From the cell containing the given text, extract its center point as (X, Y) coordinate. 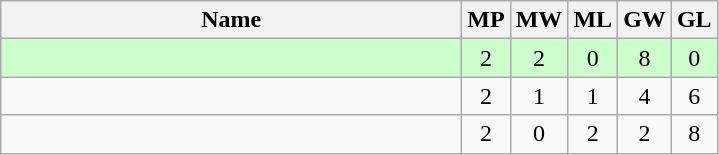
Name (232, 20)
ML (593, 20)
GL (694, 20)
GW (645, 20)
MP (486, 20)
6 (694, 96)
4 (645, 96)
MW (539, 20)
